Search for the cell housing the specified text and yield its [x, y] center coordinate. 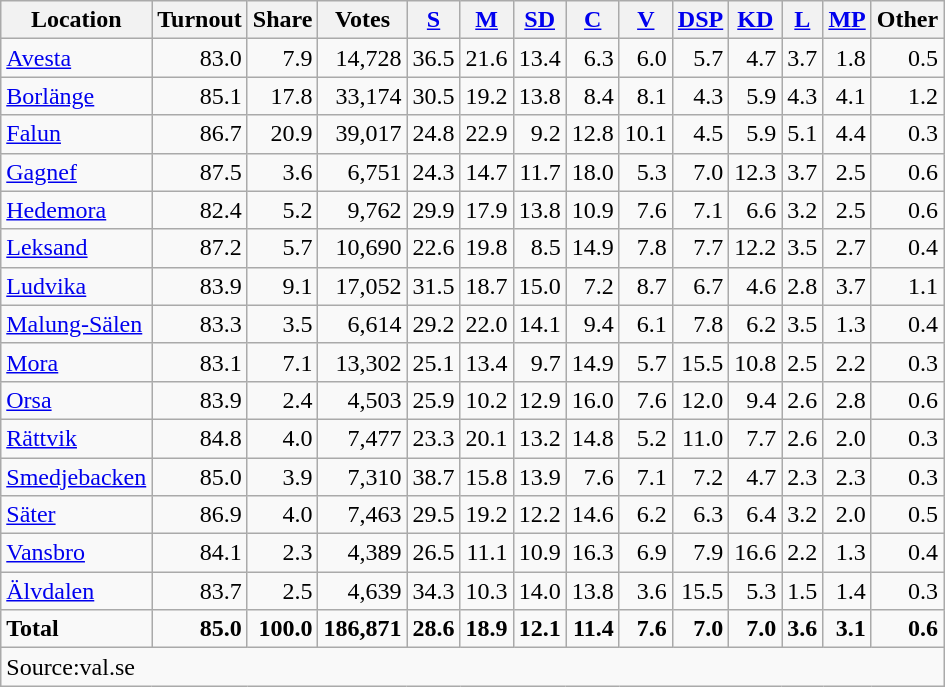
83.7 [200, 591]
14.1 [540, 324]
16.6 [756, 553]
Leksand [76, 248]
24.3 [434, 172]
10.2 [486, 400]
11.0 [700, 438]
7,463 [362, 515]
29.9 [434, 210]
25.1 [434, 362]
83.1 [200, 362]
Other [907, 20]
22.6 [434, 248]
21.6 [486, 58]
17.8 [282, 96]
83.0 [200, 58]
1.4 [847, 591]
39,017 [362, 134]
Borlänge [76, 96]
SD [540, 20]
4.6 [756, 286]
9.7 [540, 362]
34.3 [434, 591]
1.5 [802, 591]
4,503 [362, 400]
Orsa [76, 400]
18.7 [486, 286]
11.7 [540, 172]
3.1 [847, 629]
M [486, 20]
12.3 [756, 172]
Total [76, 629]
86.7 [200, 134]
13,302 [362, 362]
30.5 [434, 96]
Location [76, 20]
16.3 [592, 553]
4.1 [847, 96]
13.9 [540, 477]
4.5 [700, 134]
Turnout [200, 20]
186,871 [362, 629]
10.8 [756, 362]
V [646, 20]
9.2 [540, 134]
6.9 [646, 553]
12.9 [540, 400]
Avesta [76, 58]
18.0 [592, 172]
15.8 [486, 477]
14.7 [486, 172]
6.0 [646, 58]
87.2 [200, 248]
4,389 [362, 553]
33,174 [362, 96]
L [802, 20]
DSP [700, 20]
Ludvika [76, 286]
7,310 [362, 477]
MP [847, 20]
8.1 [646, 96]
6.4 [756, 515]
10.3 [486, 591]
29.5 [434, 515]
13.2 [540, 438]
14,728 [362, 58]
10,690 [362, 248]
4,639 [362, 591]
36.5 [434, 58]
14.6 [592, 515]
1.2 [907, 96]
83.3 [200, 324]
28.6 [434, 629]
16.0 [592, 400]
12.8 [592, 134]
C [592, 20]
87.5 [200, 172]
25.9 [434, 400]
Hedemora [76, 210]
20.1 [486, 438]
38.7 [434, 477]
6.6 [756, 210]
22.0 [486, 324]
85.1 [200, 96]
4.4 [847, 134]
3.9 [282, 477]
11.1 [486, 553]
6,751 [362, 172]
Smedjebacken [76, 477]
84.1 [200, 553]
5.1 [802, 134]
9.1 [282, 286]
6.7 [700, 286]
Rättvik [76, 438]
26.5 [434, 553]
20.9 [282, 134]
Säter [76, 515]
24.8 [434, 134]
Falun [76, 134]
1.1 [907, 286]
2.7 [847, 248]
8.4 [592, 96]
100.0 [282, 629]
17.9 [486, 210]
Mora [76, 362]
8.5 [540, 248]
8.7 [646, 286]
18.9 [486, 629]
23.3 [434, 438]
17,052 [362, 286]
Share [282, 20]
S [434, 20]
86.9 [200, 515]
82.4 [200, 210]
6,614 [362, 324]
1.8 [847, 58]
KD [756, 20]
29.2 [434, 324]
19.8 [486, 248]
Vansbro [76, 553]
10.1 [646, 134]
12.0 [700, 400]
2.4 [282, 400]
9,762 [362, 210]
31.5 [434, 286]
11.4 [592, 629]
Malung-Sälen [76, 324]
22.9 [486, 134]
14.8 [592, 438]
Älvdalen [76, 591]
Votes [362, 20]
6.1 [646, 324]
12.1 [540, 629]
Source:val.se [472, 667]
7,477 [362, 438]
14.0 [540, 591]
84.8 [200, 438]
15.0 [540, 286]
Gagnef [76, 172]
